From the cell containing the given text, extract its center point as (X, Y) coordinate. 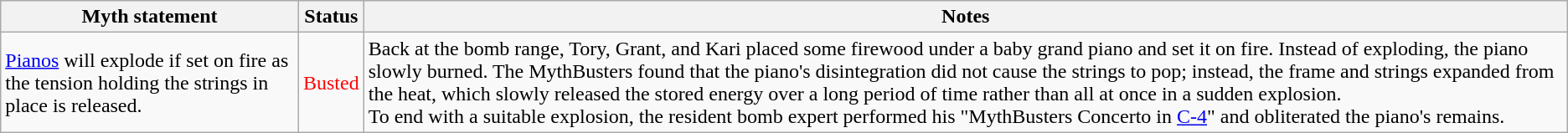
Busted (331, 82)
Pianos will explode if set on fire as the tension holding the strings in place is released. (150, 82)
Status (331, 17)
Notes (965, 17)
Myth statement (150, 17)
